Return (x, y) of the center of cell containing provided text 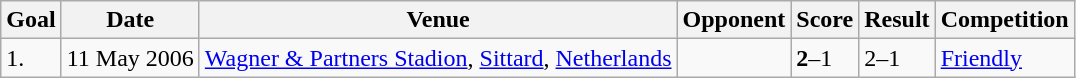
Friendly (1004, 58)
Result (897, 20)
Goal (31, 20)
1. (31, 58)
Score (825, 20)
11 May 2006 (130, 58)
Date (130, 20)
Competition (1004, 20)
Wagner & Partners Stadion, Sittard, Netherlands (438, 58)
Venue (438, 20)
Opponent (734, 20)
